Detect which cell encompasses the target text, then output its [x, y] center coordinate. 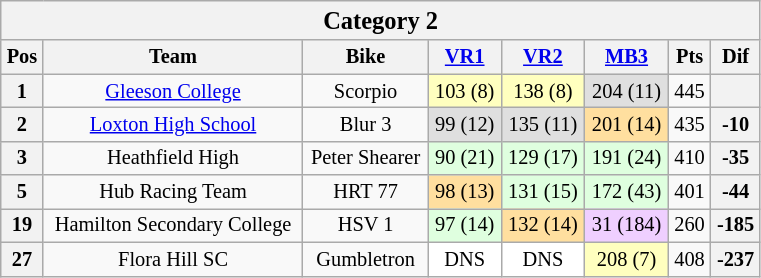
MB3 [627, 57]
-10 [736, 124]
Category 2 [381, 20]
5 [22, 192]
-35 [736, 158]
410 [689, 158]
Hub Racing Team [173, 192]
90 (21) [464, 158]
208 (7) [627, 259]
204 (11) [627, 91]
Pos [22, 57]
435 [689, 124]
2 [22, 124]
99 (12) [464, 124]
3 [22, 158]
HSV 1 [366, 225]
131 (15) [543, 192]
31 (184) [627, 225]
201 (14) [627, 124]
135 (11) [543, 124]
Blur 3 [366, 124]
129 (17) [543, 158]
-237 [736, 259]
19 [22, 225]
-185 [736, 225]
138 (8) [543, 91]
445 [689, 91]
27 [22, 259]
Bike [366, 57]
Team [173, 57]
Flora Hill SC [173, 259]
Peter Shearer [366, 158]
Hamilton Secondary College [173, 225]
VR1 [464, 57]
97 (14) [464, 225]
260 [689, 225]
Gleeson College [173, 91]
132 (14) [543, 225]
Pts [689, 57]
172 (43) [627, 192]
Gumbletron [366, 259]
Scorpio [366, 91]
191 (24) [627, 158]
98 (13) [464, 192]
-44 [736, 192]
1 [22, 91]
Dif [736, 57]
HRT 77 [366, 192]
401 [689, 192]
408 [689, 259]
Loxton High School [173, 124]
Heathfield High [173, 158]
VR2 [543, 57]
103 (8) [464, 91]
